Capture the cell that displays the provided text and extract its (x, y) central coordinate. 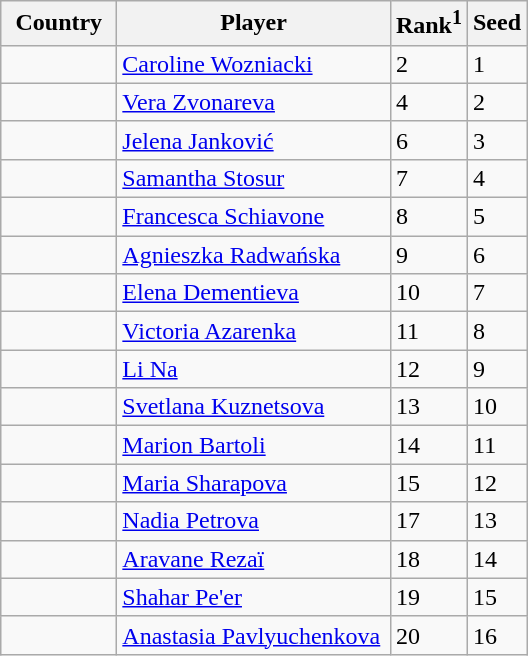
Aravane Rezaï (254, 559)
Svetlana Kuznetsova (254, 407)
Samantha Stosur (254, 178)
16 (496, 635)
Li Na (254, 369)
5 (496, 217)
Player (254, 24)
Rank1 (428, 24)
Vera Zvonareva (254, 102)
20 (428, 635)
1 (496, 64)
Nadia Petrova (254, 521)
18 (428, 559)
3 (496, 140)
Country (59, 24)
Marion Bartoli (254, 445)
Anastasia Pavlyuchenkova (254, 635)
Agnieszka Radwańska (254, 255)
Jelena Janković (254, 140)
Seed (496, 24)
Shahar Pe'er (254, 597)
Maria Sharapova (254, 483)
19 (428, 597)
Francesca Schiavone (254, 217)
Elena Dementieva (254, 293)
Caroline Wozniacki (254, 64)
17 (428, 521)
Victoria Azarenka (254, 331)
